Search for the cell housing the specified text and yield its [X, Y] center coordinate. 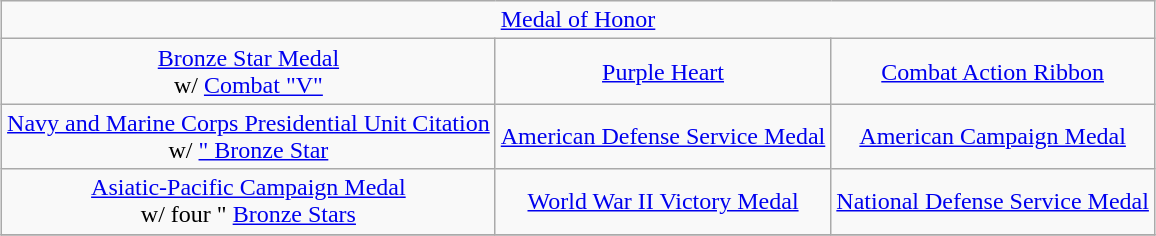
National Defense Service Medal [993, 202]
Navy and Marine Corps Presidential Unit Citation w/ " Bronze Star [249, 136]
Purple Heart [663, 72]
Bronze Star Medalw/ Combat "V" [249, 72]
World War II Victory Medal [663, 202]
American Defense Service Medal [663, 136]
Combat Action Ribbon [993, 72]
Asiatic-Pacific Campaign Medalw/ four " Bronze Stars [249, 202]
American Campaign Medal [993, 136]
Medal of Honor [578, 20]
